Pinpoint the cell where the given text exists, returning its (X, Y) midpoint coordinate. 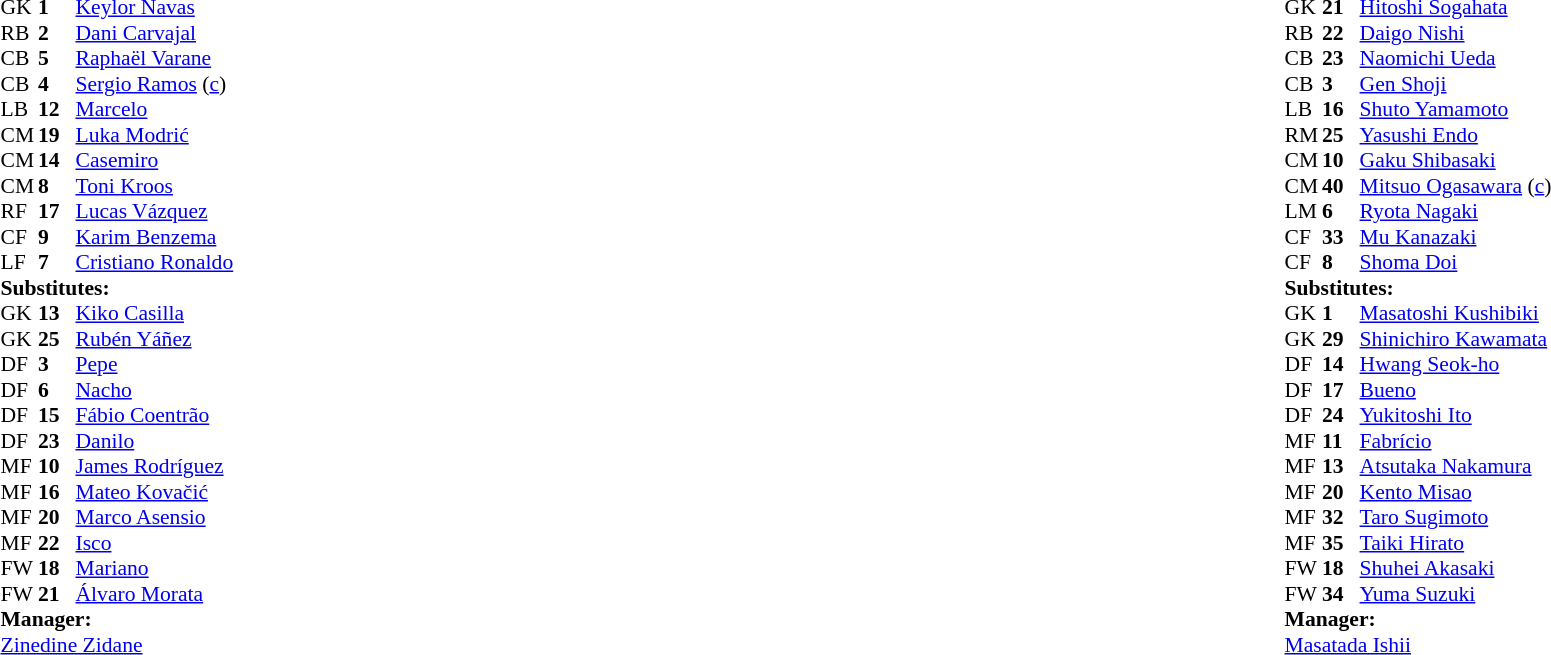
RM (1304, 135)
19 (57, 135)
Mariano (155, 569)
1 (1341, 313)
RF (19, 211)
32 (1341, 517)
Kiko Casilla (155, 313)
Danilo (155, 441)
Lucas Vázquez (155, 211)
Dani Carvajal (155, 33)
24 (1341, 415)
Casemiro (155, 161)
Toni Kroos (155, 186)
Substitutes: (116, 288)
Rubén Yáñez (155, 339)
Manager: (116, 619)
Fábio Coentrão (155, 415)
15 (57, 415)
5 (57, 59)
11 (1341, 441)
Raphaël Varane (155, 59)
40 (1341, 186)
2 (57, 33)
33 (1341, 237)
James Rodríguez (155, 467)
LM (1304, 211)
Isco (155, 543)
Mateo Kovačić (155, 492)
29 (1341, 339)
12 (57, 109)
35 (1341, 543)
4 (57, 84)
7 (57, 263)
Nacho (155, 390)
Sergio Ramos (c) (155, 84)
21 (57, 594)
Marcelo (155, 109)
Cristiano Ronaldo (155, 263)
LF (19, 263)
9 (57, 237)
Marco Asensio (155, 517)
Álvaro Morata (155, 594)
Luka Modrić (155, 135)
Pepe (155, 365)
34 (1341, 594)
Karim Benzema (155, 237)
